From the cell containing the given text, extract its center point as (X, Y) coordinate. 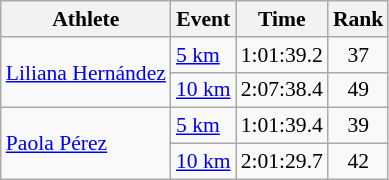
Event (204, 19)
Paola Pérez (86, 144)
49 (358, 90)
2:07:38.4 (282, 90)
39 (358, 126)
2:01:29.7 (282, 162)
42 (358, 162)
Rank (358, 19)
1:01:39.4 (282, 126)
Liliana Hernández (86, 72)
37 (358, 55)
Time (282, 19)
1:01:39.2 (282, 55)
Athlete (86, 19)
